Extract the (x, y) coordinate from the center of the cell holding the provided text.  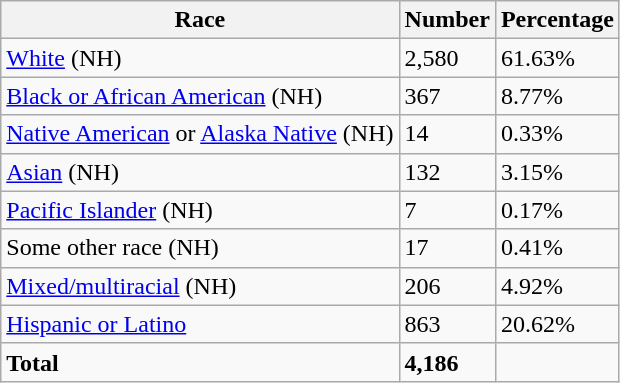
7 (447, 210)
20.62% (557, 324)
Hispanic or Latino (200, 324)
0.33% (557, 134)
Mixed/multiracial (NH) (200, 286)
367 (447, 96)
Some other race (NH) (200, 248)
Black or African American (NH) (200, 96)
Race (200, 20)
Asian (NH) (200, 172)
White (NH) (200, 58)
0.41% (557, 248)
4,186 (447, 362)
8.77% (557, 96)
2,580 (447, 58)
Total (200, 362)
61.63% (557, 58)
863 (447, 324)
Number (447, 20)
17 (447, 248)
132 (447, 172)
4.92% (557, 286)
0.17% (557, 210)
Native American or Alaska Native (NH) (200, 134)
Pacific Islander (NH) (200, 210)
3.15% (557, 172)
14 (447, 134)
206 (447, 286)
Percentage (557, 20)
